Locate the cell with the specified text and output its (X, Y) center coordinate. 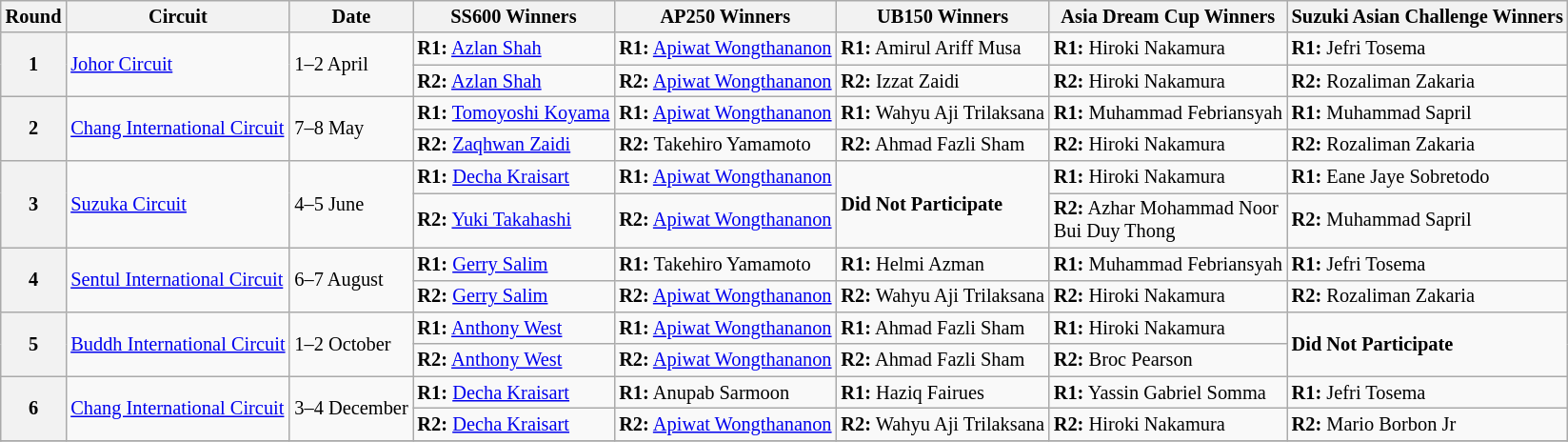
R1: Anupab Sarmoon (725, 392)
R1: Tomoyoshi Koyama (514, 112)
R1: Eane Jaye Sobretodo (1428, 177)
1–2 April (350, 65)
2 (34, 128)
R1: Azlan Shah (514, 49)
R1: Helmi Azman (943, 264)
6–7 August (350, 280)
R2: Yuki Takahashi (514, 220)
1 (34, 65)
R2: Decha Kraisart (514, 424)
1–2 October (350, 343)
3–4 December (350, 408)
R1: Takehiro Yamamoto (725, 264)
R2: Anthony West (514, 360)
Date (350, 16)
5 (34, 343)
Sentul International Circuit (177, 280)
Suzuki Asian Challenge Winners (1428, 16)
R1: Anthony West (514, 328)
R1: Muhammad Sapril (1428, 112)
AP250 Winners (725, 16)
UB150 Winners (943, 16)
6 (34, 408)
R1: Wahyu Aji Trilaksana (943, 112)
SS600 Winners (514, 16)
R1: Amirul Ariff Musa (943, 49)
4–5 June (350, 204)
R2: Broc Pearson (1168, 360)
7–8 May (350, 128)
R2: Gerry Salim (514, 296)
R2: Mario Borbon Jr (1428, 424)
Round (34, 16)
R2: Azhar Mohammad Noor Bui Duy Thong (1168, 220)
R2: Zaqhwan Zaidi (514, 145)
R2: Takehiro Yamamoto (725, 145)
Buddh International Circuit (177, 343)
3 (34, 204)
R2: Azlan Shah (514, 81)
Suzuka Circuit (177, 204)
Circuit (177, 16)
R1: Yassin Gabriel Somma (1168, 392)
R1: Gerry Salim (514, 264)
Asia Dream Cup Winners (1168, 16)
4 (34, 280)
R1: Haziq Fairues (943, 392)
Johor Circuit (177, 65)
R1: Ahmad Fazli Sham (943, 328)
R2: Izzat Zaidi (943, 81)
R2: Muhammad Sapril (1428, 220)
